Provide the (X, Y) coordinate of the cell's center where the given text is located.  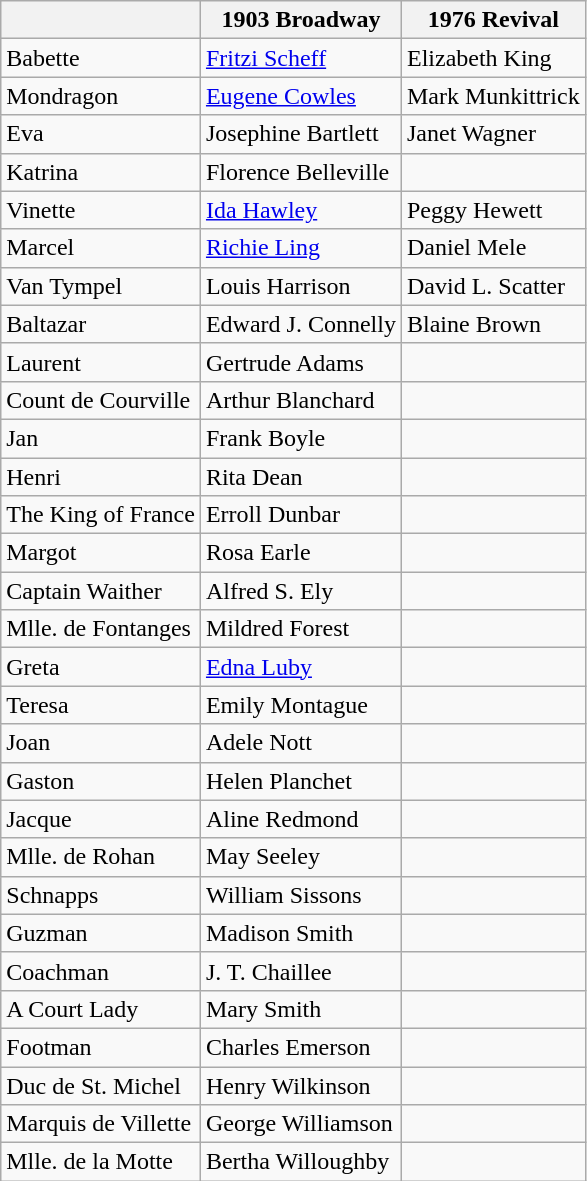
Alfred S. Ely (300, 591)
Edna Luby (300, 667)
Laurent (101, 362)
Mondragon (101, 96)
Mlle. de Rohan (101, 857)
Henri (101, 477)
Teresa (101, 705)
Captain Waither (101, 591)
Daniel Mele (493, 248)
The King of France (101, 515)
Katrina (101, 172)
Rita Dean (300, 477)
J. T. Chaillee (300, 971)
Schnapps (101, 895)
Gaston (101, 781)
1903 Broadway (300, 20)
Emily Montague (300, 705)
Charles Emerson (300, 1047)
Erroll Dunbar (300, 515)
Louis Harrison (300, 286)
Baltazar (101, 324)
Jacque (101, 819)
Mark Munkittrick (493, 96)
Ida Hawley (300, 210)
Frank Boyle (300, 438)
Bertha Willoughby (300, 1162)
Adele Nott (300, 743)
Mildred Forest (300, 629)
Helen Planchet (300, 781)
Mlle. de la Motte (101, 1162)
Joan (101, 743)
Mary Smith (300, 1009)
Babette (101, 58)
Van Tympel (101, 286)
Rosa Earle (300, 553)
Marquis de Villette (101, 1124)
Margot (101, 553)
Footman (101, 1047)
A Court Lady (101, 1009)
Mlle. de Fontanges (101, 629)
Blaine Brown (493, 324)
Florence Belleville (300, 172)
Josephine Bartlett (300, 134)
May Seeley (300, 857)
Jan (101, 438)
William Sissons (300, 895)
Henry Wilkinson (300, 1085)
Arthur Blanchard (300, 400)
Eugene Cowles (300, 96)
Eva (101, 134)
Duc de St. Michel (101, 1085)
Gertrude Adams (300, 362)
Marcel (101, 248)
Count de Courville (101, 400)
Fritzi Scheff (300, 58)
Richie Ling (300, 248)
Coachman (101, 971)
David L. Scatter (493, 286)
Guzman (101, 933)
Madison Smith (300, 933)
Edward J. Connelly (300, 324)
Aline Redmond (300, 819)
George Williamson (300, 1124)
Peggy Hewett (493, 210)
Vinette (101, 210)
Elizabeth King (493, 58)
1976 Revival (493, 20)
Greta (101, 667)
Janet Wagner (493, 134)
